Provide the (X, Y) coordinate of the cell's center where the given text is located.  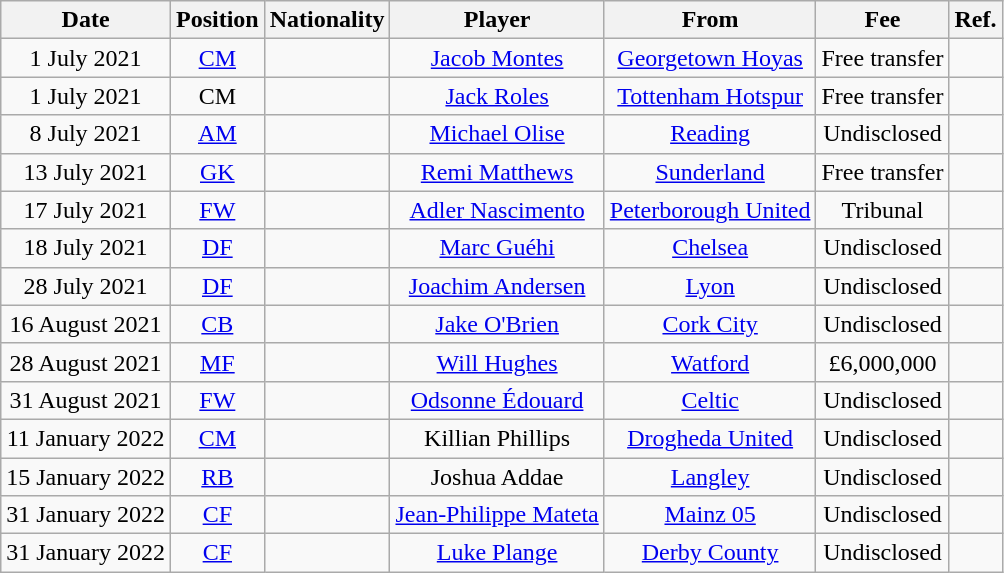
Player (497, 20)
18 July 2021 (86, 248)
Odsonne Édouard (497, 400)
15 January 2022 (86, 477)
From (710, 20)
Peterborough United (710, 210)
Jean-Philippe Mateta (497, 515)
Michael Olise (497, 134)
Drogheda United (710, 438)
CB (217, 324)
8 July 2021 (86, 134)
RB (217, 477)
Lyon (710, 286)
Langley (710, 477)
Joshua Addae (497, 477)
Position (217, 20)
Will Hughes (497, 362)
Jake O'Brien (497, 324)
Watford (710, 362)
Tribunal (882, 210)
31 August 2021 (86, 400)
Sunderland (710, 172)
Georgetown Hoyas (710, 58)
Remi Matthews (497, 172)
Luke Plange (497, 553)
£6,000,000 (882, 362)
Marc Guéhi (497, 248)
Celtic (710, 400)
Ref. (976, 20)
GK (217, 172)
28 July 2021 (86, 286)
Derby County (710, 553)
Cork City (710, 324)
Fee (882, 20)
Mainz 05 (710, 515)
11 January 2022 (86, 438)
MF (217, 362)
Jacob Montes (497, 58)
Date (86, 20)
Joachim Andersen (497, 286)
AM (217, 134)
17 July 2021 (86, 210)
Killian Phillips (497, 438)
16 August 2021 (86, 324)
Adler Nascimento (497, 210)
28 August 2021 (86, 362)
Jack Roles (497, 96)
13 July 2021 (86, 172)
Reading (710, 134)
Chelsea (710, 248)
Tottenham Hotspur (710, 96)
Nationality (327, 20)
